Pinpoint the cell where the given text exists, returning its (x, y) midpoint coordinate. 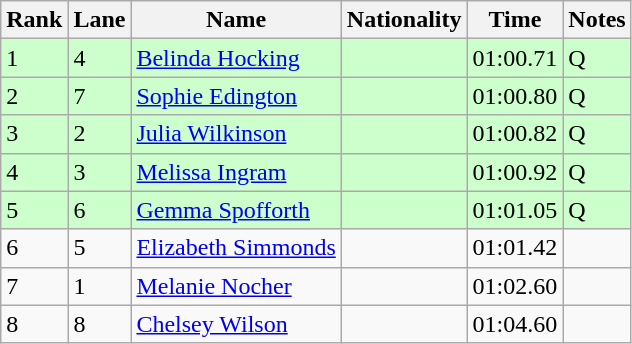
01:01.05 (515, 210)
Elizabeth Simmonds (236, 248)
01:00.92 (515, 172)
01:00.82 (515, 134)
01:00.80 (515, 96)
Melanie Nocher (236, 286)
Name (236, 20)
Time (515, 20)
Julia Wilkinson (236, 134)
Gemma Spofforth (236, 210)
Notes (597, 20)
Nationality (404, 20)
Melissa Ingram (236, 172)
Belinda Hocking (236, 58)
01:01.42 (515, 248)
Lane (100, 20)
01:04.60 (515, 324)
01:02.60 (515, 286)
Sophie Edington (236, 96)
Rank (34, 20)
Chelsey Wilson (236, 324)
01:00.71 (515, 58)
